Determine the (X, Y) coordinate at the center of the cell enclosing the given text.  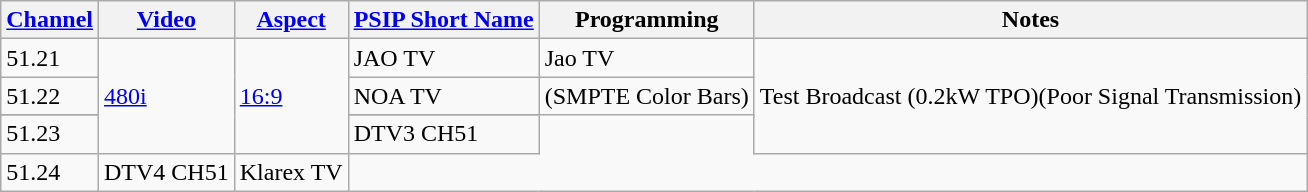
Aspect (291, 20)
51.23 (50, 134)
Video (167, 20)
Test Broadcast (0.2kW TPO)(Poor Signal Transmission) (1030, 96)
51.21 (50, 58)
NOA TV (444, 96)
JAO TV (444, 58)
(SMPTE Color Bars) (646, 96)
Programming (646, 20)
51.24 (50, 172)
51.22 (50, 96)
Klarex TV (291, 172)
DTV4 CH51 (167, 172)
Channel (50, 20)
Jao TV (646, 58)
PSIP Short Name (444, 20)
DTV3 CH51 (444, 134)
480i (167, 96)
Notes (1030, 20)
16:9 (291, 96)
